Find where the given text appears and provide that cell's center as (X, Y) coordinate. 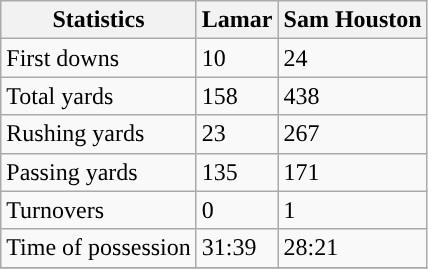
158 (237, 96)
Time of possession (99, 248)
Statistics (99, 20)
28:21 (352, 248)
Turnovers (99, 210)
267 (352, 134)
438 (352, 96)
24 (352, 58)
Rushing yards (99, 134)
Passing yards (99, 172)
135 (237, 172)
23 (237, 134)
31:39 (237, 248)
0 (237, 210)
Sam Houston (352, 20)
10 (237, 58)
Lamar (237, 20)
Total yards (99, 96)
1 (352, 210)
171 (352, 172)
First downs (99, 58)
